Output the (X, Y) coordinate of the center of the cell containing the given text.  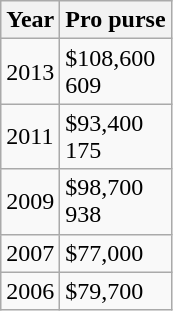
Year (30, 20)
2006 (30, 291)
$93,400175 (116, 136)
2009 (30, 202)
$79,700 (116, 291)
$108,600609 (116, 72)
$77,000 (116, 253)
2011 (30, 136)
2013 (30, 72)
$98,700938 (116, 202)
Pro purse (116, 20)
2007 (30, 253)
